Identify which cell holds the provided text, then report its [x, y] central coordinate. 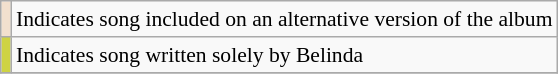
Indicates song written solely by Belinda [284, 55]
Indicates song included on an alternative version of the album [284, 19]
